From the cell containing the given text, extract its center point as (x, y) coordinate. 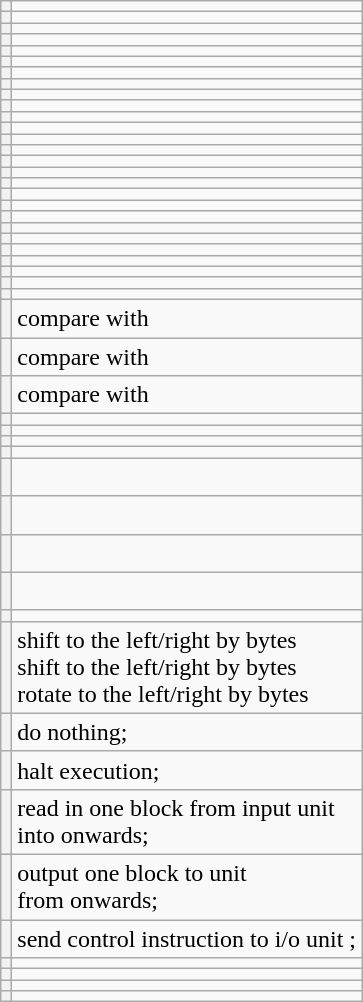
read in one block from input unit into onwards; (187, 822)
do nothing; (187, 732)
shift to the left/right by bytesshift to the left/right by bytesrotate to the left/right by bytes (187, 667)
send control instruction to i/o unit ; (187, 939)
halt execution; (187, 770)
output one block to unit from onwards; (187, 886)
